Output the (x, y) coordinate of the center of the cell containing the given text.  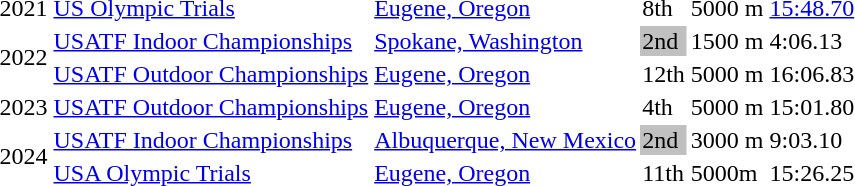
Spokane, Washington (506, 41)
Albuquerque, New Mexico (506, 140)
3000 m (727, 140)
4th (664, 107)
1500 m (727, 41)
12th (664, 74)
